Return the (X, Y) coordinate for the center point of the cell that contains the specified text.  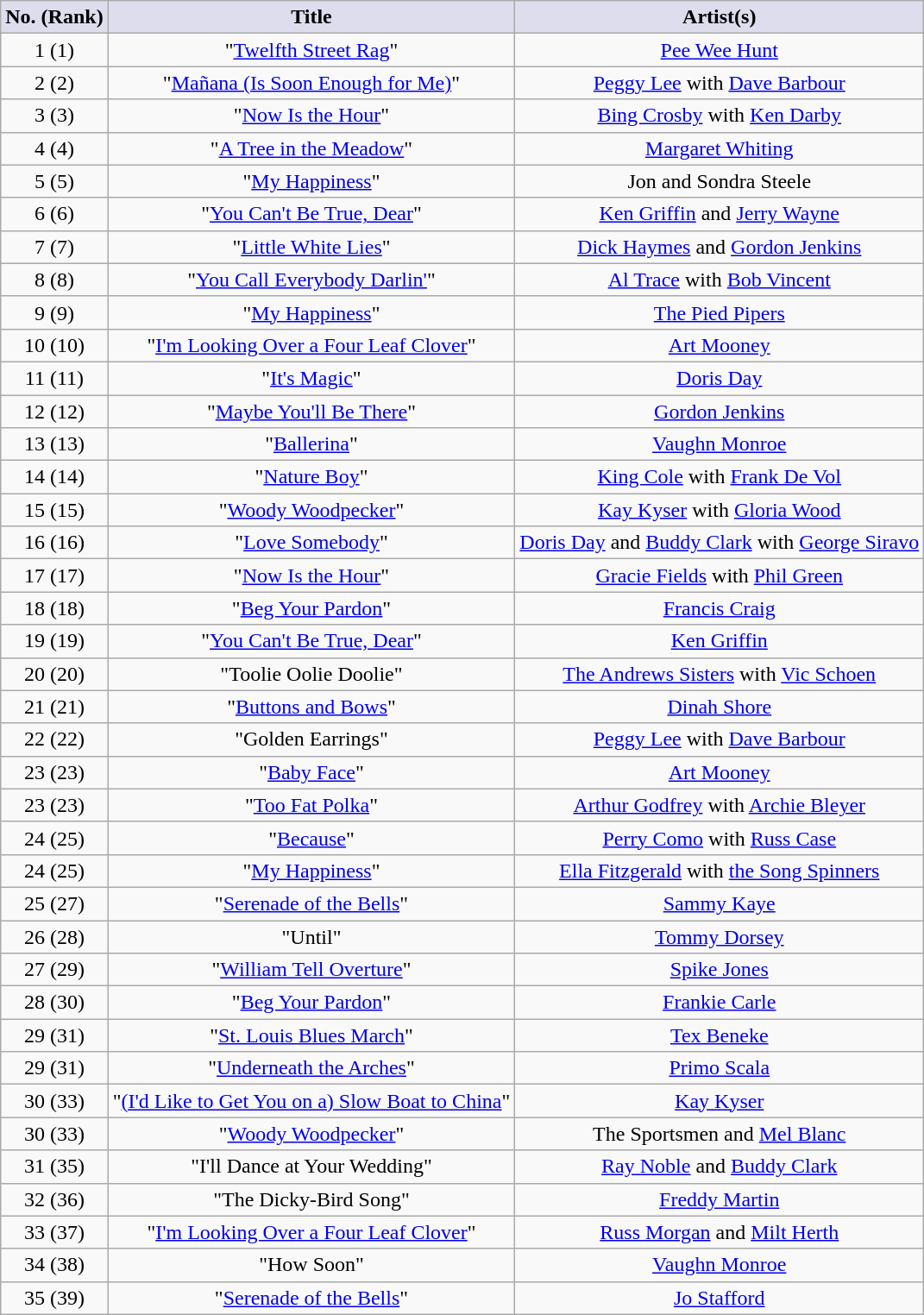
Ella Fitzgerald with the Song Spinners (720, 871)
"Until" (311, 936)
17 (17) (54, 576)
"How Soon" (311, 1265)
1 (1) (54, 50)
"Because" (311, 838)
Jon and Sondra Steele (720, 181)
"Underneath the Arches" (311, 1068)
Tex Beneke (720, 1035)
"Twelfth Street Rag" (311, 50)
Russ Morgan and Milt Herth (720, 1232)
33 (37) (54, 1232)
No. (Rank) (54, 17)
Freddy Martin (720, 1199)
"Love Somebody" (311, 543)
"(I'd Like to Get You on a) Slow Boat to China" (311, 1101)
Gracie Fields with Phil Green (720, 576)
21 (21) (54, 707)
Spike Jones (720, 970)
Gordon Jenkins (720, 412)
Kay Kyser (720, 1101)
The Pied Pipers (720, 312)
"I'll Dance at Your Wedding" (311, 1167)
11 (11) (54, 378)
Doris Day (720, 378)
"A Tree in the Meadow" (311, 148)
The Andrews Sisters with Vic Schoen (720, 674)
28 (30) (54, 1003)
Doris Day and Buddy Clark with George Siravo (720, 543)
27 (29) (54, 970)
"The Dicky-Bird Song" (311, 1199)
32 (36) (54, 1199)
"Toolie Oolie Doolie" (311, 674)
Al Trace with Bob Vincent (720, 280)
"Maybe You'll Be There" (311, 412)
Sammy Kaye (720, 903)
"Golden Earrings" (311, 739)
"Ballerina" (311, 444)
16 (16) (54, 543)
Arthur Godfrey with Archie Bleyer (720, 805)
"William Tell Overture" (311, 970)
7 (7) (54, 247)
20 (20) (54, 674)
25 (27) (54, 903)
Title (311, 17)
The Sportsmen and Mel Blanc (720, 1134)
4 (4) (54, 148)
10 (10) (54, 345)
"Little White Lies" (311, 247)
35 (39) (54, 1298)
31 (35) (54, 1167)
2 (2) (54, 83)
Ken Griffin (720, 641)
6 (6) (54, 214)
"You Call Everybody Darlin'" (311, 280)
"Nature Boy" (311, 477)
34 (38) (54, 1265)
9 (9) (54, 312)
19 (19) (54, 641)
Tommy Dorsey (720, 936)
"St. Louis Blues March" (311, 1035)
Dinah Shore (720, 707)
Perry Como with Russ Case (720, 838)
15 (15) (54, 510)
3 (3) (54, 116)
5 (5) (54, 181)
Ray Noble and Buddy Clark (720, 1167)
Pee Wee Hunt (720, 50)
14 (14) (54, 477)
Frankie Carle (720, 1003)
8 (8) (54, 280)
13 (13) (54, 444)
Bing Crosby with Ken Darby (720, 116)
Kay Kyser with Gloria Wood (720, 510)
Dick Haymes and Gordon Jenkins (720, 247)
King Cole with Frank De Vol (720, 477)
Primo Scala (720, 1068)
Artist(s) (720, 17)
Jo Stafford (720, 1298)
Francis Craig (720, 608)
26 (28) (54, 936)
"Too Fat Polka" (311, 805)
"Baby Face" (311, 772)
"Buttons and Bows" (311, 707)
"Mañana (Is Soon Enough for Me)" (311, 83)
22 (22) (54, 739)
18 (18) (54, 608)
"It's Magic" (311, 378)
Margaret Whiting (720, 148)
12 (12) (54, 412)
Ken Griffin and Jerry Wayne (720, 214)
